Output the (x, y) coordinate of the center of the cell containing the given text.  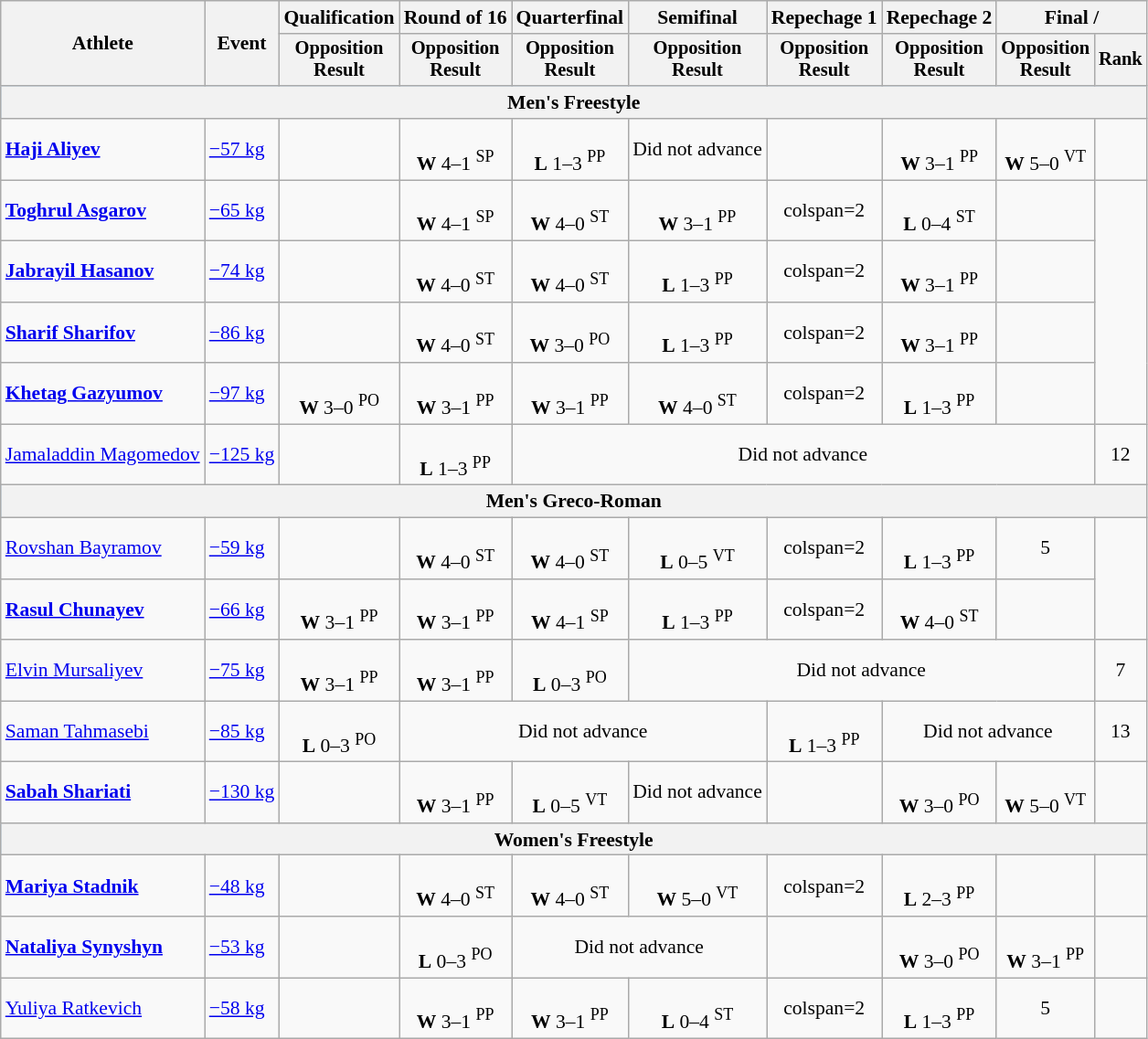
Athlete (102, 44)
−66 kg (242, 609)
L 2–3 PP (940, 886)
Mariya Stadnik (102, 886)
Sabah Shariati (102, 793)
−57 kg (242, 150)
13 (1121, 731)
Yuliya Ratkevich (102, 1009)
Jamaladdin Magomedov (102, 455)
Rasul Chunayev (102, 609)
Toghrul Asgarov (102, 210)
−65 kg (242, 210)
−74 kg (242, 272)
Event (242, 44)
Round of 16 (455, 17)
Men's Greco-Roman (574, 502)
Rovshan Bayramov (102, 548)
Nataliya Synyshyn (102, 947)
−85 kg (242, 731)
−97 kg (242, 393)
Men's Freestyle (574, 102)
Women's Freestyle (574, 840)
12 (1121, 455)
Repechage 1 (824, 17)
−58 kg (242, 1009)
−53 kg (242, 947)
−86 kg (242, 333)
−125 kg (242, 455)
Saman Tahmasebi (102, 731)
Qualification (338, 17)
Rank (1121, 60)
Quarterfinal (570, 17)
Final / (1071, 17)
Khetag Gazyumov (102, 393)
Repechage 2 (940, 17)
−59 kg (242, 548)
−48 kg (242, 886)
Sharif Sharifov (102, 333)
7 (1121, 671)
Semifinal (697, 17)
Jabrayil Hasanov (102, 272)
−75 kg (242, 671)
Haji Aliyev (102, 150)
Elvin Mursaliyev (102, 671)
−130 kg (242, 793)
